From the cell containing the given text, extract its center point as (x, y) coordinate. 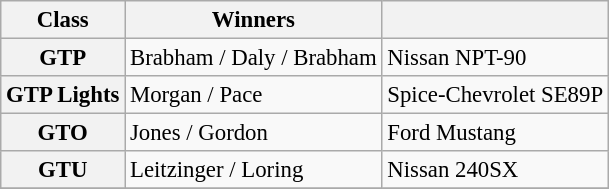
Morgan / Pace (254, 95)
Leitzinger / Loring (254, 170)
GTP Lights (63, 95)
Nissan 240SX (495, 170)
Brabham / Daly / Brabham (254, 58)
Nissan NPT-90 (495, 58)
GTO (63, 133)
GTU (63, 170)
Spice-Chevrolet SE89P (495, 95)
Jones / Gordon (254, 133)
GTP (63, 58)
Class (63, 20)
Winners (254, 20)
Ford Mustang (495, 133)
